Locate the cell with the specified text and output its (X, Y) center coordinate. 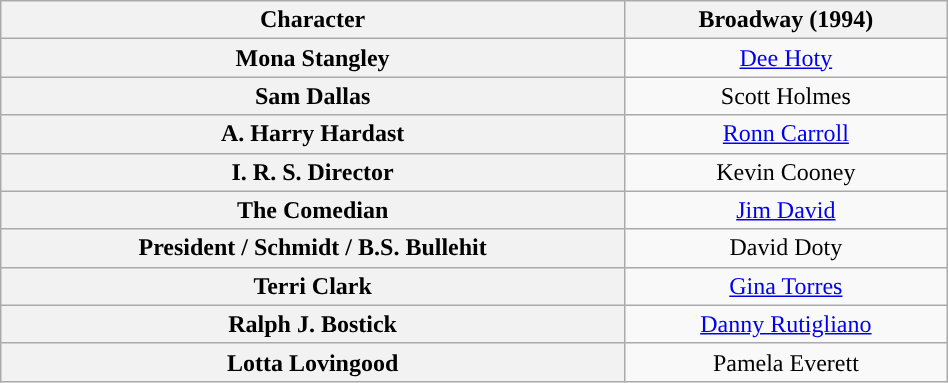
Kevin Cooney (786, 172)
Broadway (1994) (786, 20)
Character (313, 20)
David Doty (786, 248)
I. R. S. Director (313, 172)
A. Harry Hardast (313, 134)
Ralph J. Bostick (313, 324)
Danny Rutigliano (786, 324)
Scott Holmes (786, 96)
Ronn Carroll (786, 134)
President / Schmidt / B.S. Bullehit (313, 248)
Jim David (786, 210)
Gina Torres (786, 286)
Mona Stangley (313, 58)
Dee Hoty (786, 58)
Lotta Lovingood (313, 362)
Pamela Everett (786, 362)
The Comedian (313, 210)
Sam Dallas (313, 96)
Terri Clark (313, 286)
